For the text-containing cell, return its midpoint in [x, y] coordinate format. 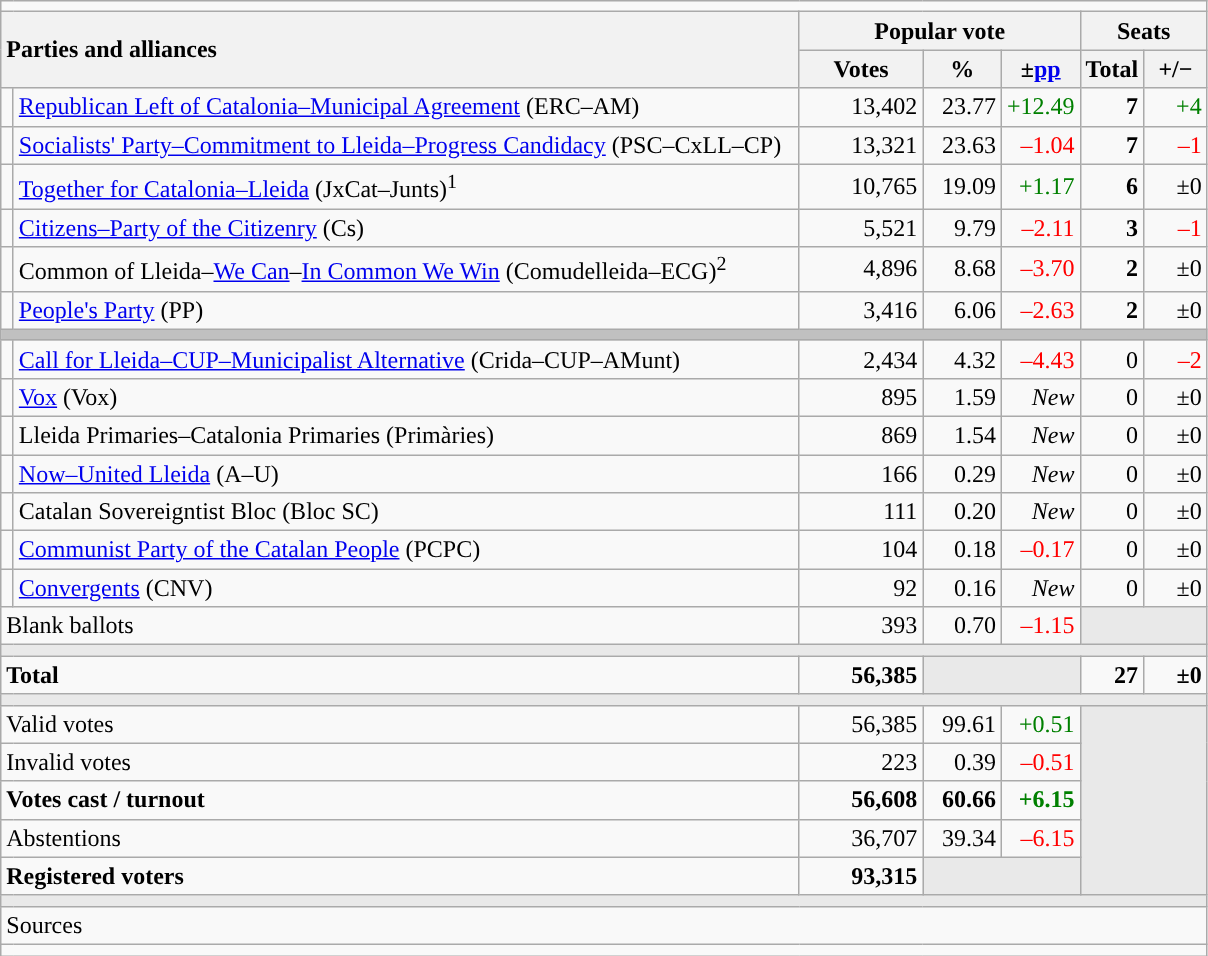
3 [1112, 228]
Votes [861, 69]
60.66 [962, 800]
Republican Left of Catalonia–Municipal Agreement (ERC–AM) [406, 107]
+6.15 [1040, 800]
Votes cast / turnout [400, 800]
Socialists' Party–Commitment to Lleida–Progress Candidacy (PSC–CxLL–CP) [406, 145]
10,765 [861, 186]
Communist Party of the Catalan People (PCPC) [406, 550]
+0.51 [1040, 724]
13,321 [861, 145]
869 [861, 435]
1.59 [962, 397]
Abstentions [400, 838]
895 [861, 397]
Blank ballots [400, 626]
13,402 [861, 107]
People's Party (PP) [406, 310]
–3.70 [1040, 270]
+12.49 [1040, 107]
19.09 [962, 186]
–2 [1176, 359]
0.39 [962, 762]
Invalid votes [400, 762]
–0.51 [1040, 762]
±pp [1040, 69]
Popular vote [940, 31]
Catalan Sovereigntist Bloc (Bloc SC) [406, 512]
Call for Lleida–CUP–Municipalist Alternative (Crida–CUP–AMunt) [406, 359]
% [962, 69]
Vox (Vox) [406, 397]
+/− [1176, 69]
Common of Lleida–We Can–In Common We Win (Comudelleida–ECG)2 [406, 270]
–2.63 [1040, 310]
Now–United Lleida (A–U) [406, 474]
Registered voters [400, 876]
9.79 [962, 228]
92 [861, 588]
23.63 [962, 145]
0.18 [962, 550]
Seats [1144, 31]
6 [1112, 186]
Valid votes [400, 724]
27 [1112, 675]
+1.17 [1040, 186]
Citizens–Party of the Citizenry (Cs) [406, 228]
Parties and alliances [400, 50]
223 [861, 762]
–4.43 [1040, 359]
93,315 [861, 876]
Convergents (CNV) [406, 588]
104 [861, 550]
5,521 [861, 228]
8.68 [962, 270]
–1.04 [1040, 145]
1.54 [962, 435]
6.06 [962, 310]
–1.15 [1040, 626]
4,896 [861, 270]
23.77 [962, 107]
Lleida Primaries–Catalonia Primaries (Primàries) [406, 435]
Together for Catalonia–Lleida (JxCat–Junts)1 [406, 186]
0.20 [962, 512]
3,416 [861, 310]
0.29 [962, 474]
36,707 [861, 838]
4.32 [962, 359]
0.70 [962, 626]
–6.15 [1040, 838]
2,434 [861, 359]
166 [861, 474]
39.34 [962, 838]
99.61 [962, 724]
–2.11 [1040, 228]
393 [861, 626]
111 [861, 512]
0.16 [962, 588]
+4 [1176, 107]
56,608 [861, 800]
Sources [604, 925]
–0.17 [1040, 550]
